Search for the cell housing the specified text and yield its [X, Y] center coordinate. 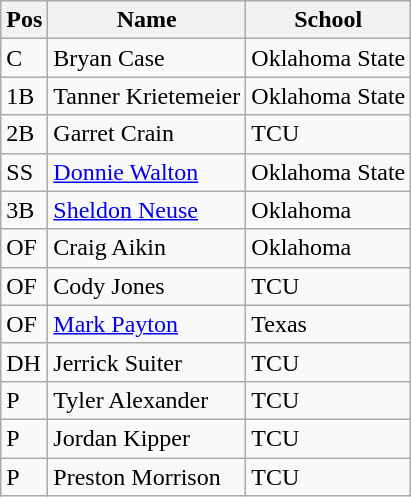
Donnie Walton [147, 172]
Garret Crain [147, 134]
Bryan Case [147, 58]
SS [24, 172]
1B [24, 96]
Sheldon Neuse [147, 210]
Pos [24, 20]
DH [24, 362]
Jerrick Suiter [147, 362]
Craig Aikin [147, 248]
Tanner Krietemeier [147, 96]
School [328, 20]
Mark Payton [147, 324]
Cody Jones [147, 286]
Preston Morrison [147, 477]
C [24, 58]
Tyler Alexander [147, 400]
Jordan Kipper [147, 438]
Texas [328, 324]
Name [147, 20]
2B [24, 134]
3B [24, 210]
